Scan for the cell matching the given text and deliver its [X, Y] coordinate at center. 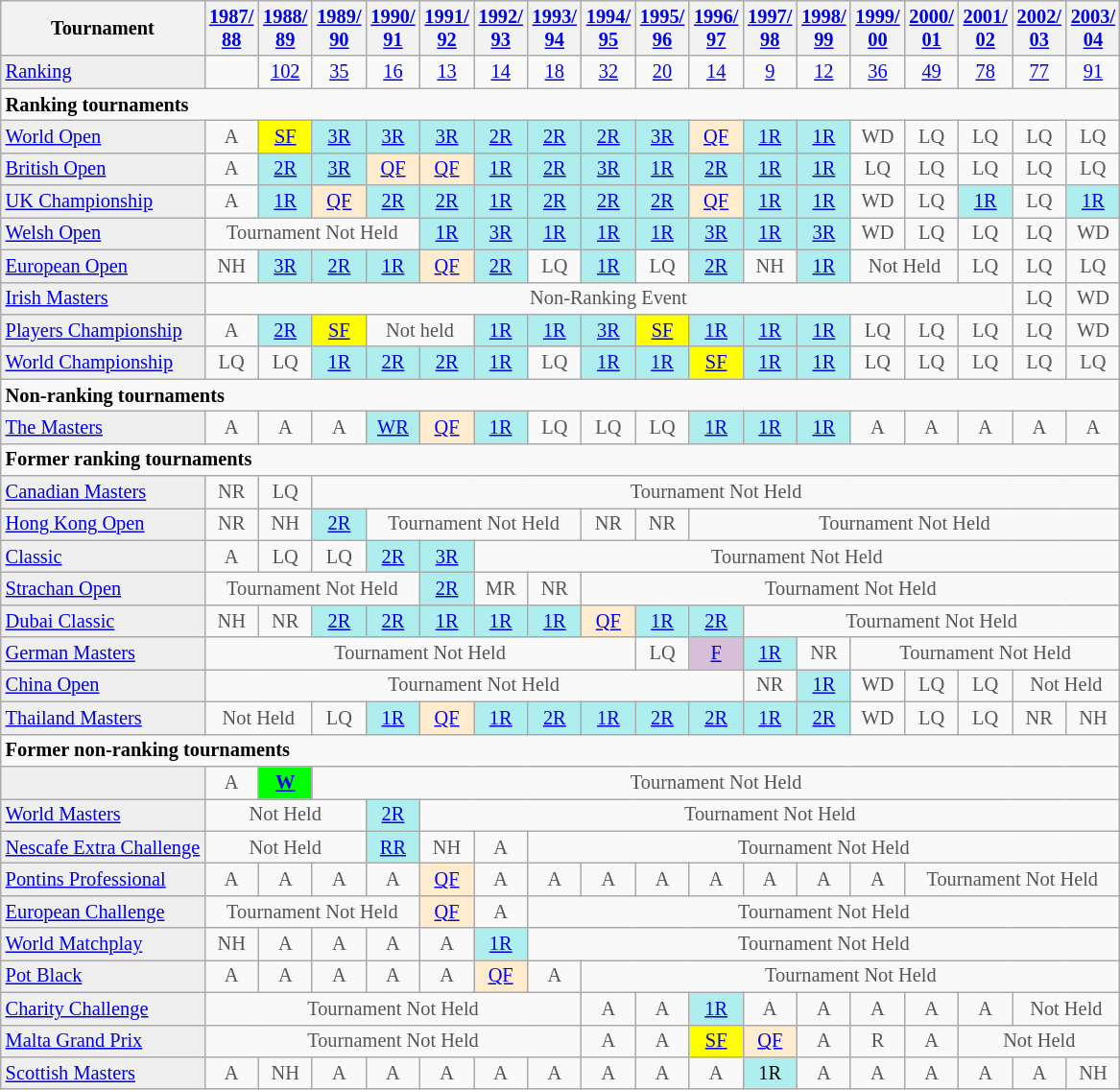
32 [608, 72]
49 [932, 72]
Former non-ranking tournaments [560, 750]
China Open [103, 685]
Scottish Masters [103, 1073]
Non-ranking tournaments [560, 395]
German Masters [103, 653]
World Championship [103, 363]
77 [1039, 72]
1994/95 [608, 28]
Irish Masters [103, 298]
The Masters [103, 427]
1999/00 [877, 28]
Strachan Open [103, 588]
UK Championship [103, 201]
12 [823, 72]
Tournament [103, 28]
1989/90 [339, 28]
Canadian Masters [103, 492]
13 [447, 72]
R [877, 1041]
2000/01 [932, 28]
78 [986, 72]
16 [393, 72]
36 [877, 72]
European Challenge [103, 912]
1992/93 [501, 28]
91 [1093, 72]
1990/91 [393, 28]
1988/89 [285, 28]
Charity Challenge [103, 1008]
20 [662, 72]
1995/96 [662, 28]
Players Championship [103, 330]
Former ranking tournaments [560, 460]
World Matchplay [103, 944]
Classic [103, 557]
WR [393, 427]
Ranking tournaments [560, 105]
British Open [103, 169]
1991/92 [447, 28]
Hong Kong Open [103, 524]
2001/02 [986, 28]
18 [555, 72]
MR [501, 588]
World Masters [103, 815]
World Open [103, 136]
2002/03 [1039, 28]
W [285, 782]
Non-Ranking Event [608, 298]
35 [339, 72]
F [716, 653]
1987/88 [231, 28]
9 [770, 72]
Ranking [103, 72]
European Open [103, 266]
Thailand Masters [103, 718]
102 [285, 72]
RR [393, 847]
2003/04 [1093, 28]
1997/98 [770, 28]
Nescafe Extra Challenge [103, 847]
1993/94 [555, 28]
1998/99 [823, 28]
Pot Black [103, 976]
Pontins Professional [103, 879]
Not held [419, 330]
Malta Grand Prix [103, 1041]
1996/97 [716, 28]
Welsh Open [103, 233]
Dubai Classic [103, 621]
